Extract the [x, y] coordinate from the center of the cell holding the provided text.  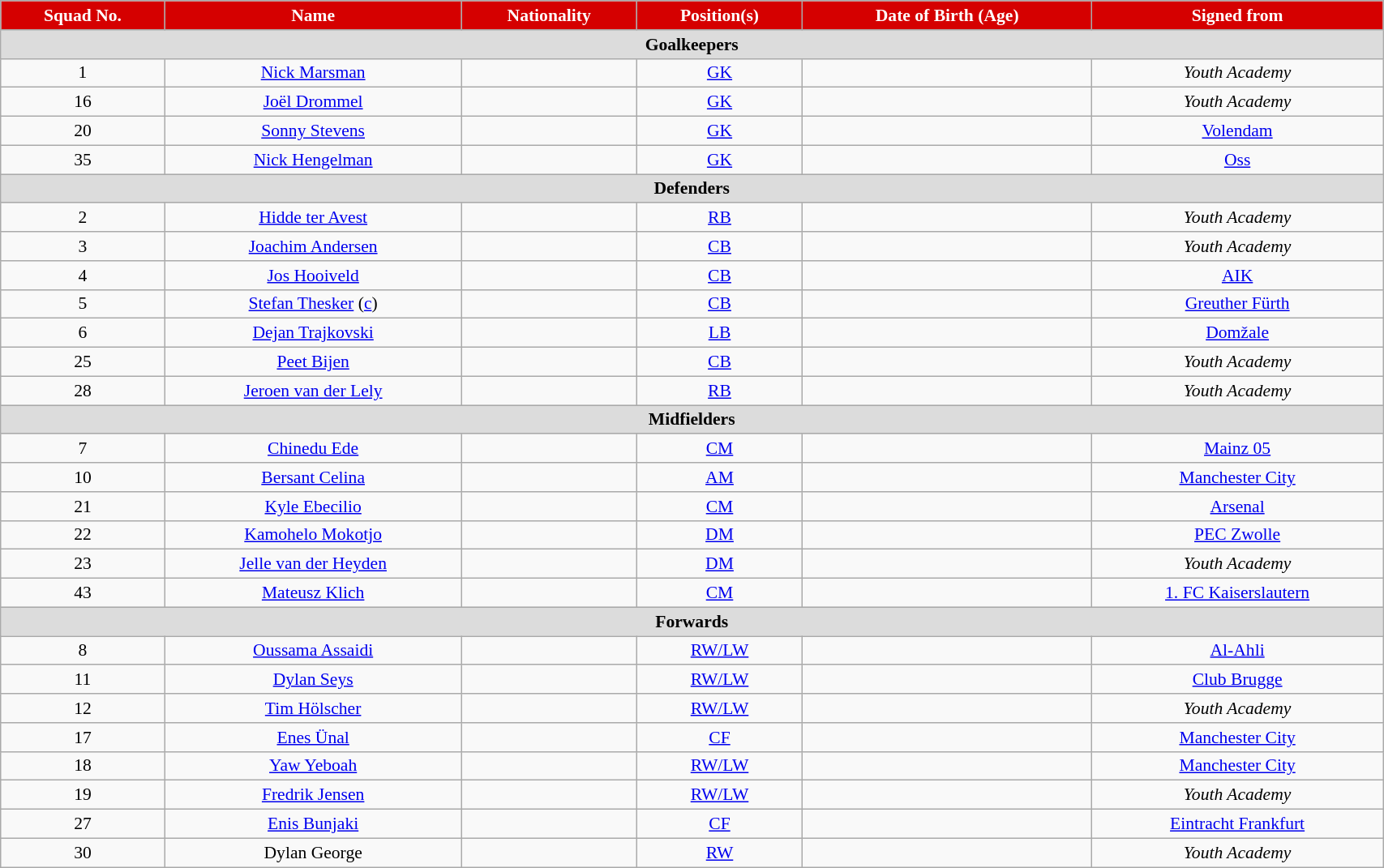
Squad No. [83, 15]
Nick Hengelman [313, 160]
RW [720, 853]
Hidde ter Avest [313, 218]
Oussama Assaidi [313, 651]
Nationality [549, 15]
Midfielders [692, 420]
AM [720, 477]
Defenders [692, 189]
Bersant Celina [313, 477]
20 [83, 131]
1. FC Kaiserslautern [1237, 593]
Jos Hooiveld [313, 276]
27 [83, 824]
Yaw Yeboah [313, 766]
Position(s) [720, 15]
11 [83, 680]
Dylan George [313, 853]
Joël Drommel [313, 102]
18 [83, 766]
35 [83, 160]
7 [83, 449]
1 [83, 73]
Name [313, 15]
Forwards [692, 622]
Arsenal [1237, 507]
4 [83, 276]
25 [83, 362]
Mateusz Klich [313, 593]
Volendam [1237, 131]
12 [83, 708]
Fredrik Jensen [313, 795]
10 [83, 477]
Enes Ünal [313, 738]
Oss [1237, 160]
Mainz 05 [1237, 449]
16 [83, 102]
30 [83, 853]
Greuther Fürth [1237, 304]
Stefan Thesker (c) [313, 304]
Dejan Trajkovski [313, 333]
Date of Birth (Age) [947, 15]
Al-Ahli [1237, 651]
3 [83, 246]
Kyle Ebecilio [313, 507]
19 [83, 795]
Enis Bunjaki [313, 824]
43 [83, 593]
Dylan Seys [313, 680]
Sonny Stevens [313, 131]
Kamohelo Mokotjo [313, 535]
Goalkeepers [692, 45]
Chinedu Ede [313, 449]
Domžale [1237, 333]
Peet Bijen [313, 362]
PEC Zwolle [1237, 535]
Club Brugge [1237, 680]
28 [83, 391]
5 [83, 304]
LB [720, 333]
Nick Marsman [313, 73]
Eintracht Frankfurt [1237, 824]
8 [83, 651]
AIK [1237, 276]
6 [83, 333]
23 [83, 564]
Joachim Andersen [313, 246]
21 [83, 507]
Jeroen van der Lely [313, 391]
Tim Hölscher [313, 708]
2 [83, 218]
17 [83, 738]
Signed from [1237, 15]
22 [83, 535]
Jelle van der Heyden [313, 564]
